Detect which cell encompasses the target text, then output its [X, Y] center coordinate. 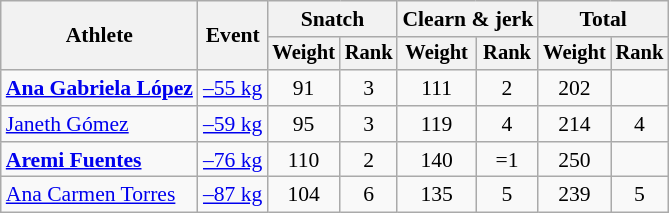
95 [303, 124]
Aremi Fuentes [100, 160]
214 [574, 124]
202 [574, 88]
104 [303, 195]
Clearn & jerk [468, 19]
250 [574, 160]
–87 kg [232, 195]
Athlete [100, 36]
–59 kg [232, 124]
119 [436, 124]
110 [303, 160]
Ana Carmen Torres [100, 195]
Event [232, 36]
Total [603, 19]
239 [574, 195]
–76 kg [232, 160]
Ana Gabriela López [100, 88]
140 [436, 160]
135 [436, 195]
–55 kg [232, 88]
Snatch [332, 19]
Janeth Gómez [100, 124]
91 [303, 88]
6 [369, 195]
=1 [507, 160]
111 [436, 88]
